Extract the (x, y) coordinate from the center of the cell holding the provided text.  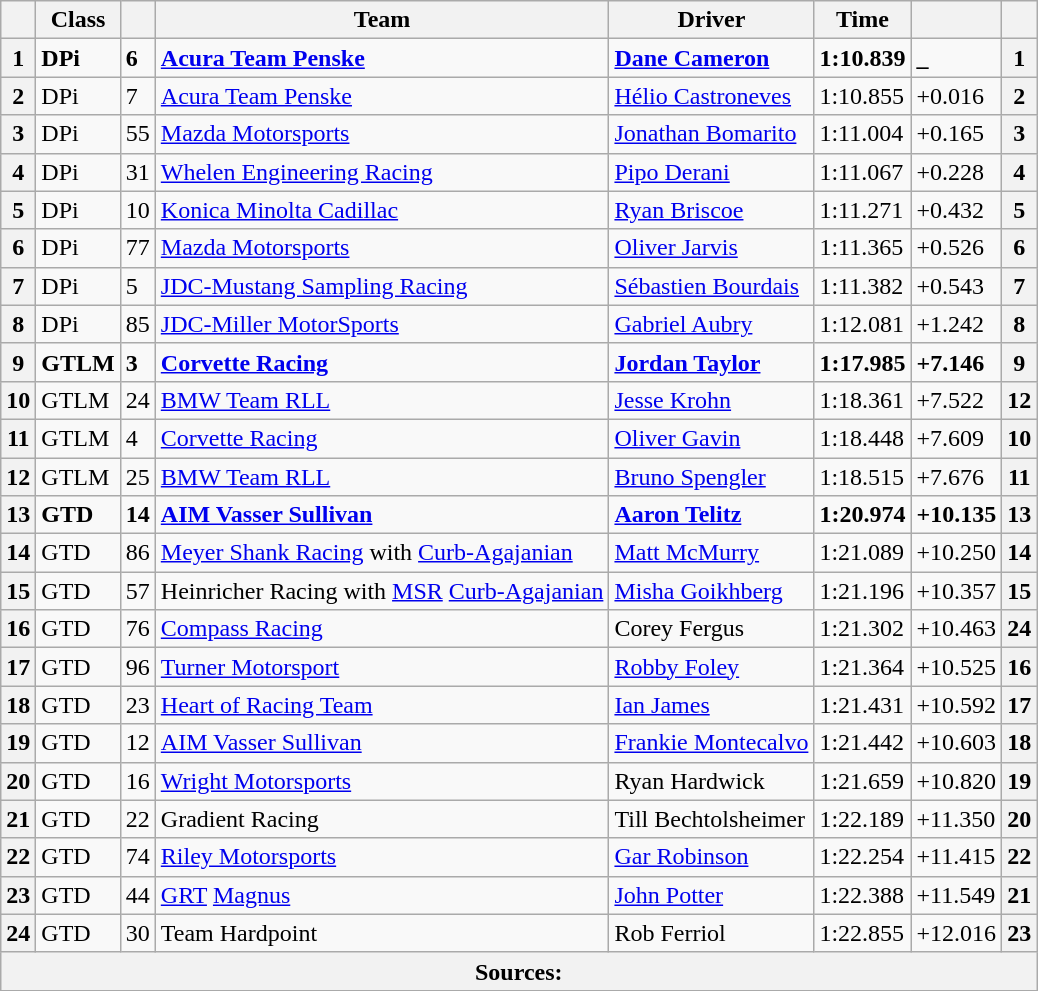
Gar Robinson (712, 857)
Hélio Castroneves (712, 96)
Time (862, 20)
Meyer Shank Racing with Curb-Agajanian (382, 553)
57 (138, 591)
Team (382, 20)
Heinricher Racing with MSR Curb-Agajanian (382, 591)
1:21.442 (862, 743)
+0.228 (956, 172)
1:10.855 (862, 96)
1:21.431 (862, 705)
+10.135 (956, 515)
Ryan Hardwick (712, 781)
Robby Foley (712, 667)
Oliver Gavin (712, 438)
+7.522 (956, 400)
+0.165 (956, 134)
Corey Fergus (712, 629)
+7.676 (956, 477)
+10.820 (956, 781)
25 (138, 477)
44 (138, 895)
JDC-Mustang Sampling Racing (382, 286)
Jonathan Bomarito (712, 134)
1:18.361 (862, 400)
55 (138, 134)
+0.016 (956, 96)
1:18.515 (862, 477)
1:12.081 (862, 324)
1:22.855 (862, 933)
Rob Ferriol (712, 933)
85 (138, 324)
Misha Goikhberg (712, 591)
Bruno Spengler (712, 477)
Gabriel Aubry (712, 324)
1:11.382 (862, 286)
John Potter (712, 895)
+11.549 (956, 895)
Compass Racing (382, 629)
+11.350 (956, 819)
74 (138, 857)
+11.415 (956, 857)
Heart of Racing Team (382, 705)
Driver (712, 20)
+0.526 (956, 248)
96 (138, 667)
76 (138, 629)
+0.543 (956, 286)
Matt McMurry (712, 553)
Pipo Derani (712, 172)
+10.525 (956, 667)
1:11.067 (862, 172)
1:10.839 (862, 58)
1:22.189 (862, 819)
+10.463 (956, 629)
1:20.974 (862, 515)
Jordan Taylor (712, 362)
1:11.271 (862, 210)
Turner Motorsport (382, 667)
Ryan Briscoe (712, 210)
+1.242 (956, 324)
1:22.254 (862, 857)
30 (138, 933)
1:11.365 (862, 248)
Konica Minolta Cadillac (382, 210)
Ian James (712, 705)
1:21.364 (862, 667)
Till Bechtolsheimer (712, 819)
+10.592 (956, 705)
31 (138, 172)
1:18.448 (862, 438)
Aaron Telitz (712, 515)
Wright Motorsports (382, 781)
JDC-Miller MotorSports (382, 324)
+10.357 (956, 591)
Jesse Krohn (712, 400)
+0.432 (956, 210)
Sébastien Bourdais (712, 286)
+10.250 (956, 553)
_ (956, 58)
+7.609 (956, 438)
1:22.388 (862, 895)
1:21.302 (862, 629)
Class (78, 20)
+10.603 (956, 743)
1:11.004 (862, 134)
Sources: (519, 971)
1:21.089 (862, 553)
+7.146 (956, 362)
1:21.196 (862, 591)
Dane Cameron (712, 58)
+12.016 (956, 933)
77 (138, 248)
Whelen Engineering Racing (382, 172)
1:21.659 (862, 781)
GRT Magnus (382, 895)
Gradient Racing (382, 819)
Riley Motorsports (382, 857)
86 (138, 553)
Team Hardpoint (382, 933)
Oliver Jarvis (712, 248)
1:17.985 (862, 362)
Frankie Montecalvo (712, 743)
